Return the [X, Y] coordinate for the center point of the cell that contains the specified text.  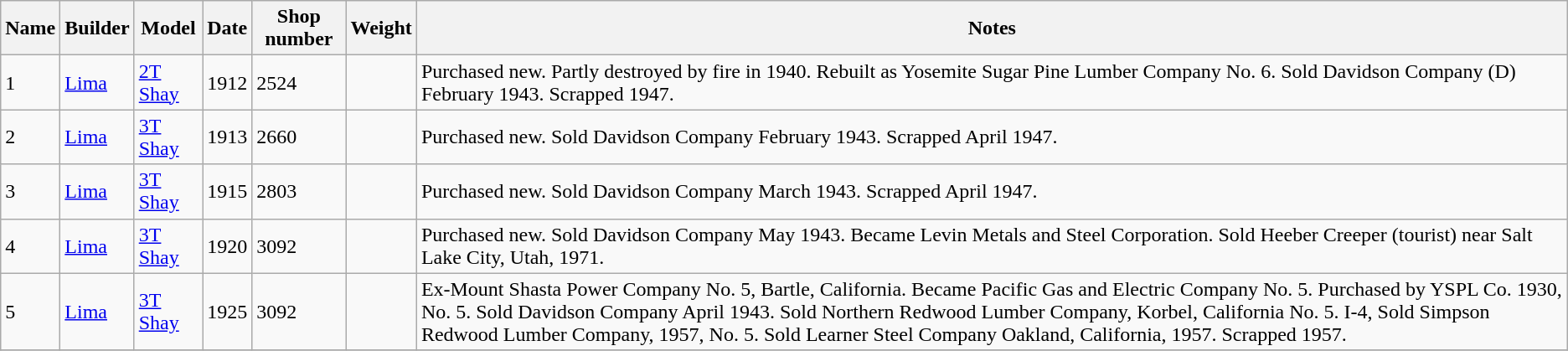
Weight [381, 28]
2 [30, 137]
1913 [228, 137]
2660 [299, 137]
1925 [228, 312]
3 [30, 191]
4 [30, 246]
Name [30, 28]
Model [168, 28]
5 [30, 312]
1920 [228, 246]
1912 [228, 82]
1 [30, 82]
Notes [992, 28]
Builder [97, 28]
2803 [299, 191]
Purchased new. Sold Davidson Company March 1943. Scrapped April 1947. [992, 191]
Date [228, 28]
1915 [228, 191]
2T Shay [168, 82]
Purchased new. Sold Davidson Company February 1943. Scrapped April 1947. [992, 137]
2524 [299, 82]
Shop number [299, 28]
